Return the (X, Y) coordinate for the center point of the cell that contains the specified text.  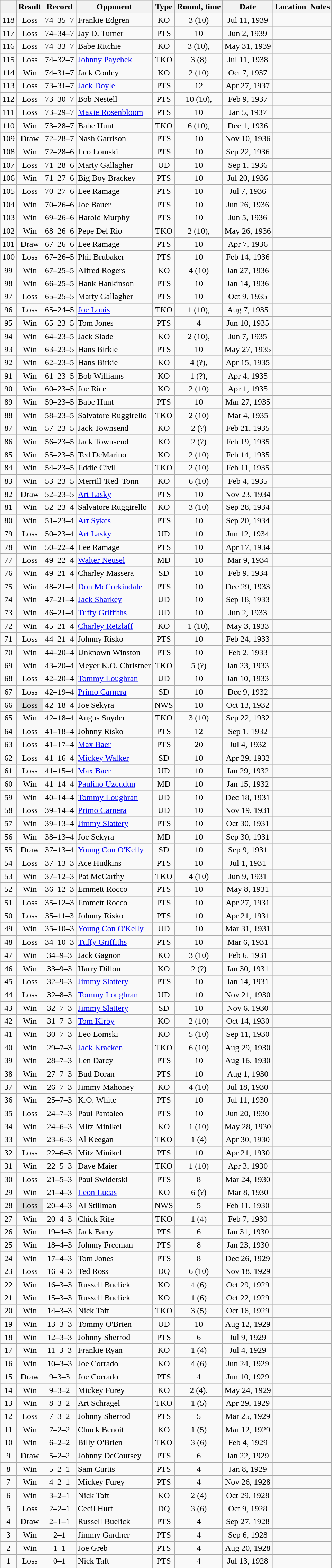
10–3–3 (60, 1363)
Nov 26, 1928 (248, 1482)
Johnny Freeman (114, 1245)
Joe Louis (114, 310)
37–13–4 (60, 850)
71–27–6 (60, 178)
2–2–1 (60, 1508)
Jimmy Mahoney (114, 1087)
59 (8, 797)
94 (8, 336)
117 (8, 33)
Dec 1, 1936 (248, 125)
Jul 13, 1928 (248, 1561)
30–7–3 (60, 1034)
1 (8, 1561)
70–27–6 (60, 191)
6–2–2 (60, 1443)
Babe Ritchie (114, 46)
Jack Gagnon (114, 955)
Ace Hudkins (114, 863)
32 (8, 1153)
53–23–5 (60, 481)
Jul 11, 1939 (248, 20)
Feb 9, 1934 (248, 573)
41–17–4 (60, 744)
Bob Williams (114, 375)
Jan 5, 1937 (248, 112)
49 (8, 929)
59–23–5 (60, 402)
Walter Neusel (114, 560)
32–9–3 (60, 981)
15–3–3 (60, 1298)
67 (8, 692)
48 (8, 942)
2–1–1 (60, 1522)
16–3–3 (60, 1285)
Jan 31, 1930 (248, 1232)
67–26–6 (60, 244)
25–7–3 (60, 1100)
5 (?) (199, 665)
Jun 7, 1935 (248, 336)
Opponent (114, 7)
71–28–6 (60, 165)
Harry Dillon (114, 968)
Mar 6, 1931 (248, 942)
3 (8, 1535)
36–12–3 (60, 889)
Dec 9, 1932 (248, 692)
Eddie Civil (114, 468)
35 (8, 1113)
67–26–5 (60, 257)
13–3–3 (60, 1324)
Aug 12, 1929 (248, 1324)
Aug 7, 1935 (248, 310)
64 (8, 731)
Nash Garrison (114, 138)
Jun 10, 1929 (248, 1377)
97 (8, 297)
Notes (320, 7)
1 (?), (199, 375)
Len Darcy (114, 1061)
58–23–5 (60, 415)
Jan 27, 1936 (248, 270)
85 (8, 455)
24 (8, 1258)
Sep 1, 1932 (248, 731)
74 (8, 600)
3–2–1 (60, 1495)
113 (8, 86)
Ted DeMarino (114, 455)
17–4–3 (60, 1258)
0–1 (60, 1561)
60 (8, 784)
Apr 29, 1932 (248, 758)
Jun 24, 1929 (248, 1363)
35–10–3 (60, 929)
Joe Greb (114, 1548)
Frankie Edgren (114, 20)
Sep 11, 1930 (248, 1034)
40 (8, 1048)
Mar 9, 1934 (248, 560)
Feb 14, 1935 (248, 455)
111 (8, 112)
89 (8, 402)
Sep 18, 1933 (248, 600)
Oct 30, 1931 (248, 824)
11 (8, 1430)
67–25–5 (60, 270)
33–9–3 (60, 968)
Jack Barry (114, 1232)
Don McCorkindale (114, 587)
39–14–4 (60, 810)
Paul Swiderski (114, 1179)
42–20–4 (60, 679)
74–32–7 (60, 60)
9 (8, 1456)
Sep 20, 1934 (248, 520)
Merrill 'Red' Tonn (114, 481)
49–22–4 (60, 560)
31 (8, 1166)
46–21–4 (60, 613)
Apr 3, 1930 (248, 1166)
116 (8, 46)
Jan 14, 1936 (248, 283)
18 (8, 1337)
73 (8, 613)
Oct 29, 1929 (248, 1285)
44–20–4 (60, 652)
105 (8, 191)
May 28, 1930 (248, 1126)
3 (5) (199, 1311)
Oct 16, 1929 (248, 1311)
61 (8, 771)
Jun 26, 1936 (248, 205)
114 (8, 73)
45 (8, 981)
53 (8, 876)
Angus Snyder (114, 718)
Nov 21, 1930 (248, 995)
K.O. White (114, 1100)
61–23–5 (60, 375)
54 (8, 863)
87 (8, 428)
52–23–4 (60, 507)
Apr 27, 1937 (248, 86)
101 (8, 244)
10 (10), (199, 99)
Jan 10, 1933 (248, 679)
Leon Lucas (114, 1192)
19–4–3 (60, 1232)
Apr 21, 1931 (248, 916)
Apr 15, 1935 (248, 362)
Apr 27, 1931 (248, 903)
3 (10), (199, 46)
Feb 4, 1929 (248, 1443)
80 (8, 520)
Jul 11, 1930 (248, 1100)
37–13–3 (60, 863)
Mar 24, 1930 (248, 1179)
93 (8, 349)
84 (8, 468)
37 (8, 1087)
Apr 29, 1929 (248, 1403)
44 (8, 995)
Chick Rife (114, 1218)
May 31, 1939 (248, 46)
52–23–5 (60, 494)
Charley Massera (114, 573)
44–21–4 (60, 639)
Sep 6, 1928 (248, 1535)
Feb 4, 1935 (248, 481)
14 (8, 1390)
Cecil Hurt (114, 1508)
39 (8, 1061)
Apr 1, 1935 (248, 389)
Jul 7, 1936 (248, 191)
Sep 1, 1936 (248, 165)
65–23–5 (60, 323)
7–3–2 (60, 1416)
Mar 8, 1930 (248, 1192)
49–21–4 (60, 573)
Feb 6, 1931 (248, 955)
107 (8, 165)
Sep 28, 1934 (248, 507)
62 (8, 758)
63 (8, 744)
Sep 22, 1936 (248, 152)
65 (8, 718)
106 (8, 178)
Feb 9, 1937 (248, 99)
81 (8, 507)
Dave Maier (114, 1166)
Pepe Del Rio (114, 231)
Date (248, 7)
Al Keegan (114, 1140)
Art Schragel (114, 1403)
Jul 4, 1929 (248, 1350)
Jul 18, 1930 (248, 1087)
26 (8, 1232)
38–13–4 (60, 837)
Johnny DeCoursey (114, 1456)
16 (8, 1363)
32–7–3 (60, 1008)
34–9–3 (60, 955)
11–3–3 (60, 1350)
99 (8, 270)
91 (8, 375)
Alfred Rogers (114, 270)
Oct 13, 1932 (248, 705)
54–23–5 (60, 468)
Aug 20, 1928 (248, 1548)
Apr 30, 1930 (248, 1140)
42 (8, 1021)
74–34–7 (60, 33)
6 (?) (199, 1192)
Hank Hankinson (114, 283)
Jun 10, 1935 (248, 323)
May 3, 1933 (248, 626)
Jan 23, 1933 (248, 665)
Apr 4, 1935 (248, 375)
Jan 29, 1932 (248, 771)
Feb 19, 1935 (248, 442)
43 (8, 1008)
Tom Kirby (114, 1021)
Oct 14, 1930 (248, 1021)
Chuck Benoit (114, 1430)
42–19–4 (60, 692)
19 (8, 1324)
103 (8, 218)
28–7–3 (60, 1061)
23 (8, 1271)
9–3–2 (60, 1390)
5 (10) (199, 1034)
33 (8, 1140)
Jan 14, 1931 (248, 981)
5–2–2 (60, 1456)
63–23–5 (60, 349)
92 (8, 362)
Nov 23, 1934 (248, 494)
Apr 7, 1936 (248, 244)
27 (8, 1218)
41–14–4 (60, 784)
66–25–5 (60, 283)
Apr 17, 1934 (248, 547)
70–26–6 (60, 205)
50–23–4 (60, 534)
Ted Ross (114, 1271)
Sep 9, 1931 (248, 850)
Bob Nestell (114, 99)
Al Stillman (114, 1205)
57–23–5 (60, 428)
104 (8, 205)
26–7–3 (60, 1087)
16–4–3 (60, 1271)
Dec 29, 1933 (248, 587)
Oct 7, 1937 (248, 73)
Jul 4, 1932 (248, 744)
29 (8, 1192)
Jack Slade (114, 336)
50 (8, 916)
Big Boy Brackey (114, 178)
Mar 27, 1935 (248, 402)
96 (8, 310)
68–26–6 (60, 231)
82 (8, 494)
17 (8, 1350)
Jack Sharkey (114, 600)
22–6–3 (60, 1153)
Harold Murphy (114, 218)
Jan 8, 1929 (248, 1469)
23–6–3 (60, 1140)
34–10–3 (60, 942)
Oct 29, 1928 (248, 1495)
Nov 10, 1936 (248, 138)
60–23–5 (60, 389)
24–7–3 (60, 1113)
Jun 5, 1936 (248, 218)
Feb 14, 1936 (248, 257)
Bud Doran (114, 1074)
71 (8, 639)
79 (8, 534)
50–22–4 (60, 547)
Nov 6, 1930 (248, 1008)
72 (8, 626)
Oct 9, 1935 (248, 297)
7 (8, 1482)
35–11–3 (60, 916)
47 (8, 955)
Round, time (199, 7)
95 (8, 323)
Jun 20, 1930 (248, 1113)
Dec 18, 1931 (248, 797)
Tommy O'Brien (114, 1324)
Unknown Winston (114, 652)
Feb 11, 1930 (248, 1205)
56 (8, 837)
Mar 31, 1931 (248, 929)
22 (8, 1285)
Jack Conley (114, 73)
Sep 30, 1931 (248, 837)
48–21–4 (60, 587)
52 (8, 889)
69 (8, 665)
73–28–7 (60, 125)
Apr 21, 1930 (248, 1153)
30 (8, 1179)
73–31–7 (60, 86)
112 (8, 99)
40–14–4 (60, 797)
Meyer K.O. Christner (114, 665)
May 26, 1936 (248, 231)
115 (8, 60)
Sep 27, 1928 (248, 1522)
Jun 12, 1934 (248, 534)
66 (8, 705)
12–3–3 (60, 1337)
Art Sykes (114, 520)
45–21–4 (60, 626)
110 (8, 125)
Feb 21, 1935 (248, 428)
Nov 18, 1929 (248, 1271)
Jan 22, 1929 (248, 1456)
34 (8, 1126)
37–12–3 (60, 876)
56–23–5 (60, 442)
74–31–7 (60, 73)
Jan 23, 1930 (248, 1245)
Mickey Walker (114, 758)
2 (8, 1548)
Sam Curtis (114, 1469)
58 (8, 810)
Maxie Rosenbloom (114, 112)
May 27, 1935 (248, 349)
55 (8, 850)
Jack Kracken (114, 1048)
14–3–3 (60, 1311)
15 (8, 1377)
3 (8) (199, 60)
22–5–3 (60, 1166)
Record (60, 7)
Billy O'Brien (114, 1443)
Jun 2, 1939 (248, 33)
65–25–5 (60, 297)
68 (8, 679)
46 (8, 968)
7–2–2 (60, 1430)
65–24–5 (60, 310)
Type (164, 7)
Paul Pantaleo (114, 1113)
35–12–3 (60, 903)
108 (8, 152)
32–8–3 (60, 995)
Paulino Uzcudun (114, 784)
102 (8, 231)
Mar 25, 1929 (248, 1416)
100 (8, 257)
73–30–7 (60, 99)
70 (8, 652)
2 (4), (199, 1390)
Jay D. Turner (114, 33)
41–15–4 (60, 771)
Jul 11, 1938 (248, 60)
38 (8, 1074)
29–7–3 (60, 1048)
88 (8, 415)
21–4–3 (60, 1192)
27–7–3 (60, 1074)
83 (8, 481)
Jan 30, 1931 (248, 968)
May 24, 1929 (248, 1390)
Jimmy Gardner (114, 1535)
28 (8, 1205)
74–35–7 (60, 20)
90 (8, 389)
Jun 9, 1931 (248, 876)
Jul 1, 1931 (248, 863)
Joe Bauer (114, 205)
5–2–1 (60, 1469)
4 (?), (199, 362)
Nov 19, 1931 (248, 810)
41–18–4 (60, 731)
Feb 24, 1933 (248, 639)
Aug 1, 1930 (248, 1074)
41 (8, 1034)
64–23–5 (60, 336)
9–3–3 (60, 1377)
Frankie Ryan (114, 1350)
31–7–3 (60, 1021)
Aug 29, 1930 (248, 1048)
51 (8, 903)
Joe Rice (114, 389)
21–5–3 (60, 1179)
Mar 12, 1929 (248, 1430)
Jul 9, 1929 (248, 1337)
Phil Brubaker (114, 257)
41–16–4 (60, 758)
51–23–4 (60, 520)
Sep 22, 1932 (248, 718)
109 (8, 138)
Jun 2, 1933 (248, 613)
74–33–7 (60, 46)
Oct 22, 1929 (248, 1298)
Johnny Paychek (114, 60)
43–20–4 (60, 665)
4–2–1 (60, 1482)
Result (30, 7)
118 (8, 20)
73–29–7 (60, 112)
78 (8, 547)
2–1 (60, 1535)
Feb 7, 1930 (248, 1218)
18–4–3 (60, 1245)
Jack Doyle (114, 86)
Location (290, 7)
36 (8, 1100)
6 (10), (199, 125)
13 (8, 1403)
1 (6) (199, 1298)
98 (8, 283)
24–6–3 (60, 1126)
Jul 20, 1936 (248, 178)
8–3–2 (60, 1403)
Mar 4, 1935 (248, 415)
55–23–5 (60, 455)
75 (8, 587)
57 (8, 824)
86 (8, 442)
47–21–4 (60, 600)
62–23–5 (60, 362)
Charley Retzlaff (114, 626)
72–28–6 (60, 152)
39–13–4 (60, 824)
Aug 16, 1930 (248, 1061)
25 (8, 1245)
1–1 (60, 1548)
Oct 9, 1928 (248, 1508)
May 8, 1931 (248, 889)
Dec 26, 1929 (248, 1258)
2 (4) (199, 1495)
72–28–7 (60, 138)
Jan 15, 1932 (248, 784)
Pat McCarthy (114, 876)
Feb 2, 1933 (248, 652)
Feb 11, 1935 (248, 468)
69–26–6 (60, 218)
21 (8, 1298)
77 (8, 560)
76 (8, 573)
